Locate the cell with the specified text and output its [x, y] center coordinate. 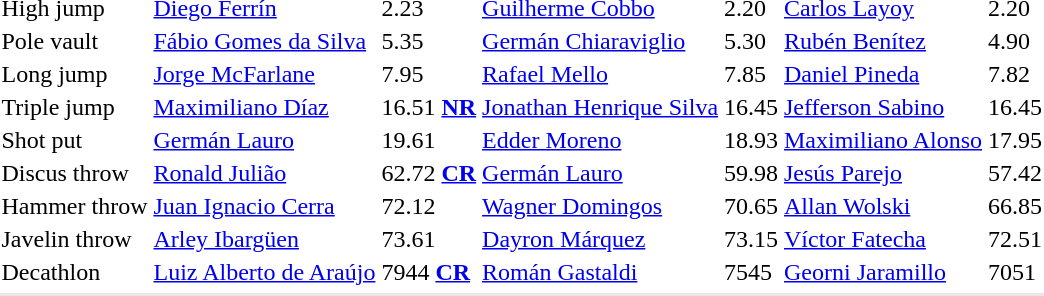
Georni Jaramillo [884, 272]
Maximiliano Alonso [884, 140]
Pole vault [74, 41]
Decathlon [74, 272]
66.85 [1016, 206]
Triple jump [74, 107]
Daniel Pineda [884, 74]
Jefferson Sabino [884, 107]
7.85 [752, 74]
7.95 [429, 74]
Luiz Alberto de Araújo [264, 272]
Edder Moreno [600, 140]
4.90 [1016, 41]
Román Gastaldi [600, 272]
7051 [1016, 272]
Rafael Mello [600, 74]
Víctor Fatecha [884, 239]
5.30 [752, 41]
7.82 [1016, 74]
Jesús Parejo [884, 173]
70.65 [752, 206]
Dayron Márquez [600, 239]
Discus throw [74, 173]
7944 CR [429, 272]
Rubén Benítez [884, 41]
Javelin throw [74, 239]
Hammer throw [74, 206]
72.51 [1016, 239]
7545 [752, 272]
Shot put [74, 140]
Germán Chiaraviglio [600, 41]
Jorge McFarlane [264, 74]
57.42 [1016, 173]
Jonathan Henrique Silva [600, 107]
73.15 [752, 239]
72.12 [429, 206]
Juan Ignacio Cerra [264, 206]
73.61 [429, 239]
Ronald Julião [264, 173]
5.35 [429, 41]
Arley Ibargüen [264, 239]
59.98 [752, 173]
Fábio Gomes da Silva [264, 41]
18.93 [752, 140]
Allan Wolski [884, 206]
Maximiliano Díaz [264, 107]
19.61 [429, 140]
Long jump [74, 74]
17.95 [1016, 140]
62.72 CR [429, 173]
Wagner Domingos [600, 206]
16.51 NR [429, 107]
